Identify which cell holds the provided text, then report its (X, Y) central coordinate. 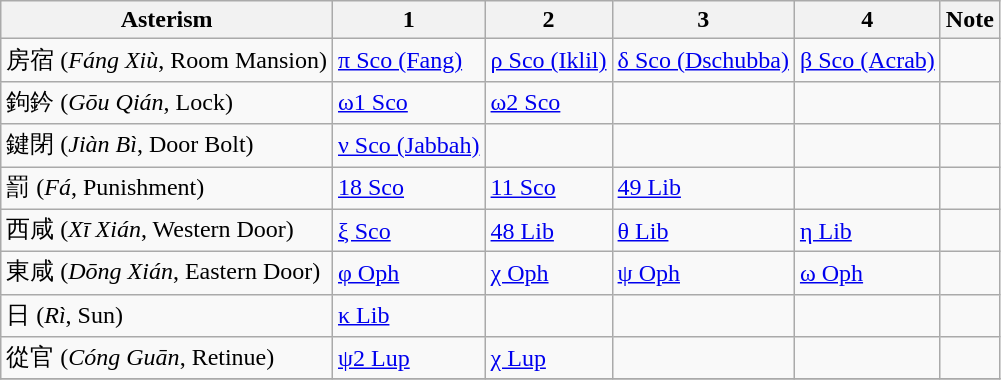
49 Lib (703, 188)
從官 (Cóng Guān, Retinue) (167, 358)
Note (970, 20)
48 Lib (548, 230)
β Sco (Acrab) (867, 60)
ξ Sco (408, 230)
ω Oph (867, 274)
θ Lib (703, 230)
ω1 Sco (408, 102)
κ Lib (408, 316)
東咸 (Dōng Xián, Eastern Door) (167, 274)
ρ Sco (Iklil) (548, 60)
π Sco (Fang) (408, 60)
2 (548, 20)
鉤鈐 (Gōu Qián, Lock) (167, 102)
χ Lup (548, 358)
18 Sco (408, 188)
4 (867, 20)
日 (Rì, Sun) (167, 316)
Asterism (167, 20)
ν Sco (Jabbah) (408, 146)
χ Oph (548, 274)
房宿 (Fáng Xiù, Room Mansion) (167, 60)
1 (408, 20)
δ Sco (Dschubba) (703, 60)
3 (703, 20)
ψ2 Lup (408, 358)
11 Sco (548, 188)
ω2 Sco (548, 102)
η Lib (867, 230)
西咸 (Xī Xián, Western Door) (167, 230)
ψ Oph (703, 274)
φ Oph (408, 274)
鍵閉 (Jiàn Bì, Door Bolt) (167, 146)
罰 (Fá, Punishment) (167, 188)
